From the cell containing the given text, extract its center point as (X, Y) coordinate. 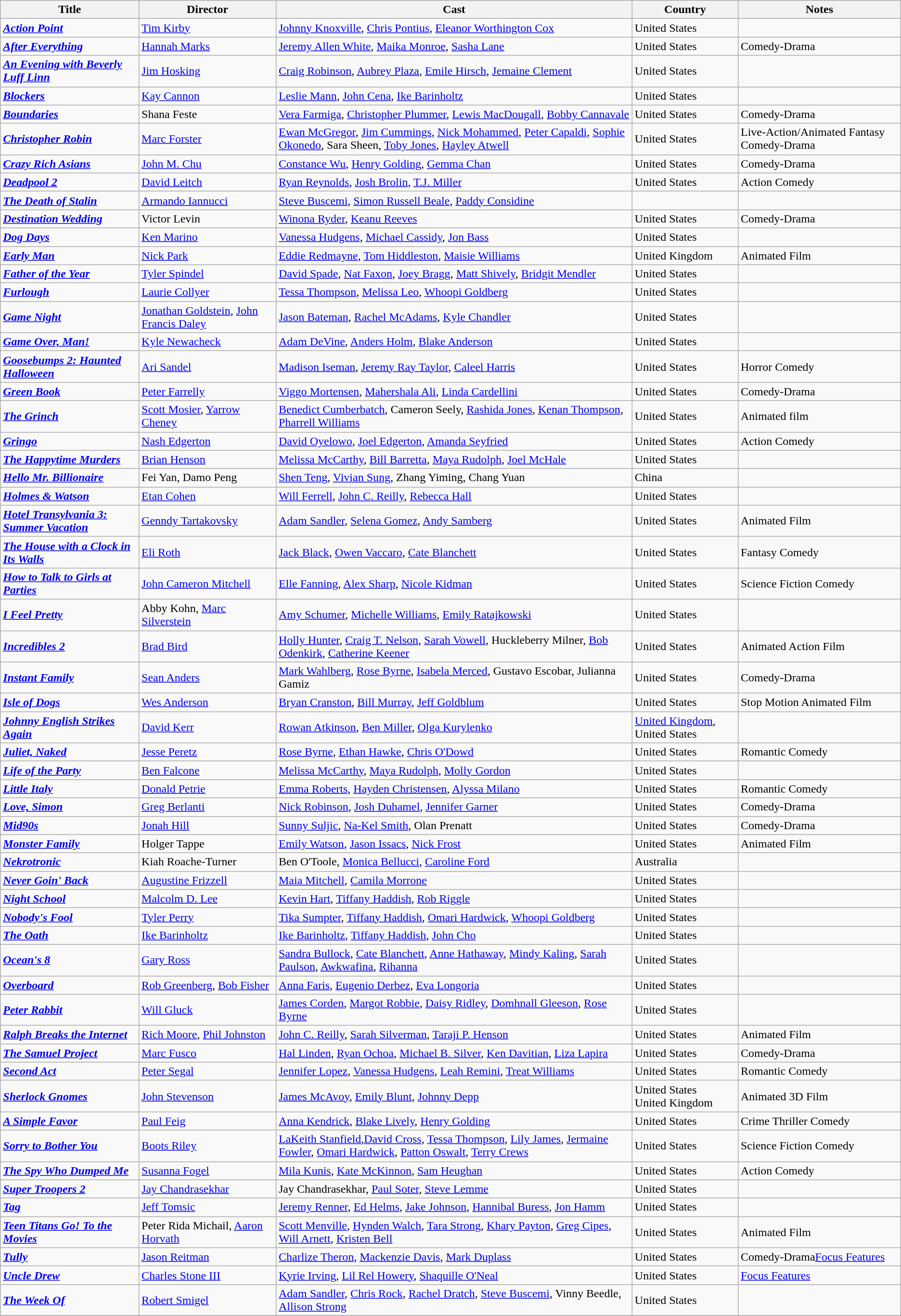
Horror Comedy (819, 367)
Tully (70, 1257)
Rowan Atkinson, Ben Miller, Olga Kurylenko (454, 727)
Sorry to Bother You (70, 1146)
Benedict Cumberbatch, Cameron Seely, Rashida Jones, Kenan Thompson, Pharrell Williams (454, 416)
United StatesUnited Kingdom (685, 1096)
Ari Sandel (208, 367)
Bryan Cranston, Bill Murray, Jeff Goldblum (454, 703)
United Kingdom, United States (685, 727)
John Cameron Mitchell (208, 584)
An Evening with Beverly Luff Linn (70, 71)
Jack Black, Owen Vaccaro, Cate Blanchett (454, 552)
David Kerr (208, 727)
David Oyelowo, Joel Edgerton, Amanda Seyfried (454, 441)
Boots Riley (208, 1146)
Hello Mr. Billionaire (70, 478)
United Kingdom (685, 256)
The Spy Who Dumped Me (70, 1171)
Peter Rabbit (70, 1010)
Brad Bird (208, 646)
Tim Kirby (208, 28)
Jason Bateman, Rachel McAdams, Kyle Chandler (454, 317)
Love, Simon (70, 807)
The Happytime Murders (70, 459)
Charlize Theron, Mackenzie Davis, Mark Duplass (454, 1257)
Mid90s (70, 825)
Eli Roth (208, 552)
Victor Levin (208, 219)
James Corden, Margot Robbie, Daisy Ridley, Domhnall Gleeson, Rose Byrne (454, 1010)
Etan Cohen (208, 496)
Susanna Fogel (208, 1171)
James McAvoy, Emily Blunt, Johnny Depp (454, 1096)
Robert Smigel (208, 1300)
Donald Petrie (208, 789)
Elle Fanning, Alex Sharp, Nicole Kidman (454, 584)
Rose Byrne, Ethan Hawke, Chris O'Dowd (454, 752)
Ryan Reynolds, Josh Brolin, T.J. Miller (454, 182)
Paul Feig (208, 1121)
Life of the Party (70, 770)
Charles Stone III (208, 1275)
Fei Yan, Damo Peng (208, 478)
Ken Marino (208, 237)
Overboard (70, 985)
After Everything (70, 46)
Will Gluck (208, 1010)
Australia (685, 862)
Emily Watson, Jason Issacs, Nick Frost (454, 844)
Adam DeVine, Anders Holm, Blake Anderson (454, 342)
Teen Titans Go! To the Movies (70, 1232)
Malcolm D. Lee (208, 899)
Second Act (70, 1071)
Shen Teng, Vivian Sung, Zhang Yiming, Chang Yuan (454, 478)
Holger Tappe (208, 844)
Crazy Rich Asians (70, 164)
Constance Wu, Henry Golding, Gemma Chan (454, 164)
Holly Hunter, Craig T. Nelson, Sarah Vowell, Huckleberry Milner, Bob Odenkirk, Catherine Keener (454, 646)
China (685, 478)
Marc Fusco (208, 1053)
Monster Family (70, 844)
Boundaries (70, 114)
Incredibles 2 (70, 646)
Jesse Peretz (208, 752)
Sunny Suljic, Na-Kel Smith, Olan Prenatt (454, 825)
Title (70, 10)
Emma Roberts, Hayden Christensen, Alyssa Milano (454, 789)
Abby Kohn, Marc Silverstein (208, 614)
Rob Greenberg, Bob Fisher (208, 985)
Vera Farmiga, Christopher Plummer, Lewis MacDougall, Bobby Cannavale (454, 114)
Green Book (70, 391)
Anna Kendrick, Blake Lively, Henry Golding (454, 1121)
Rich Moore, Phil Johnston (208, 1035)
I Feel Pretty (70, 614)
Nick Robinson, Josh Duhamel, Jennifer Garner (454, 807)
Tyler Perry (208, 917)
Peter Rida Michail, Aaron Horvath (208, 1232)
Armando Iannucci (208, 200)
Stop Motion Animated Film (819, 703)
Melissa McCarthy, Bill Barretta, Maya Rudolph, Joel McHale (454, 459)
Notes (819, 10)
Ewan McGregor, Jim Cummings, Nick Mohammed, Peter Capaldi, Sophie Okonedo, Sara Sheen, Toby Jones, Hayley Atwell (454, 139)
Craig Robinson, Aubrey Plaza, Emile Hirsch, Jemaine Clement (454, 71)
Dog Days (70, 237)
Tessa Thompson, Melissa Leo, Whoopi Goldberg (454, 292)
Goosebumps 2: Haunted Halloween (70, 367)
Maia Mitchell, Camila Morrone (454, 880)
Kay Cannon (208, 96)
Never Goin' Back (70, 880)
Ocean's 8 (70, 960)
Scott Menville, Hynden Walch, Tara Strong, Khary Payton, Greg Cipes, Will Arnett, Kristen Bell (454, 1232)
Hal Linden, Ryan Ochoa, Michael B. Silver, Ken Davitian, Liza Lapira (454, 1053)
Jim Hosking (208, 71)
Night School (70, 899)
Melissa McCarthy, Maya Rudolph, Molly Gordon (454, 770)
Live-Action/Animated Fantasy Comedy-Drama (819, 139)
Tag (70, 1207)
Animated 3D Film (819, 1096)
Steve Buscemi, Simon Russell Beale, Paddy Considine (454, 200)
The Week Of (70, 1300)
Augustine Frizzell (208, 880)
Early Man (70, 256)
Hannah Marks (208, 46)
Deadpool 2 (70, 182)
John C. Reilly, Sarah Silverman, Taraji P. Henson (454, 1035)
Animated film (819, 416)
Nekrotronic (70, 862)
Country (685, 10)
Jay Chandrasekhar, Paul Soter, Steve Lemme (454, 1189)
The Death of Stalin (70, 200)
Ike Barinholtz (208, 935)
Fantasy Comedy (819, 552)
How to Talk to Girls at Parties (70, 584)
David Spade, Nat Faxon, Joey Bragg, Matt Shively, Bridgit Mendler (454, 274)
Ralph Breaks the Internet (70, 1035)
Viggo Mortensen, Mahershala Ali, Linda Cardellini (454, 391)
Adam Sandler, Selena Gomez, Andy Samberg (454, 521)
Gary Ross (208, 960)
Game Night (70, 317)
Cast (454, 10)
Nash Edgerton (208, 441)
Eddie Redmayne, Tom Hiddleston, Maisie Williams (454, 256)
Christopher Robin (70, 139)
Greg Berlanti (208, 807)
Madison Iseman, Jeremy Ray Taylor, Caleel Harris (454, 367)
Jonah Hill (208, 825)
Jeremy Renner, Ed Helms, Jake Johnson, Hannibal Buress, Jon Hamm (454, 1207)
Johnny English Strikes Again (70, 727)
David Leitch (208, 182)
Jay Chandrasekhar (208, 1189)
Isle of Dogs (70, 703)
The Oath (70, 935)
Animated Action Film (819, 646)
Will Ferrell, John C. Reilly, Rebecca Hall (454, 496)
Game Over, Man! (70, 342)
Wes Anderson (208, 703)
Action Point (70, 28)
Comedy-DramaFocus Features (819, 1257)
Jason Reitman (208, 1257)
Sandra Bullock, Cate Blanchett, Anne Hathaway, Mindy Kaling, Sarah Paulson, Awkwafina, Rihanna (454, 960)
Jennifer Lopez, Vanessa Hudgens, Leah Remini, Treat Williams (454, 1071)
Furlough (70, 292)
Sherlock Gnomes (70, 1096)
Nick Park (208, 256)
Ben O'Toole, Monica Bellucci, Caroline Ford (454, 862)
Kiah Roache-Turner (208, 862)
Destination Wedding (70, 219)
A Simple Favor (70, 1121)
Leslie Mann, John Cena, Ike Barinholtz (454, 96)
Peter Segal (208, 1071)
Super Troopers 2 (70, 1189)
Director (208, 10)
Tika Sumpter, Tiffany Haddish, Omari Hardwick, Whoopi Goldberg (454, 917)
Winona Ryder, Keanu Reeves (454, 219)
Sean Anders (208, 678)
John Stevenson (208, 1096)
The Samuel Project (70, 1053)
The Grinch (70, 416)
Holmes & Watson (70, 496)
Kyle Newacheck (208, 342)
Kevin Hart, Tiffany Haddish, Rob Riggle (454, 899)
LaKeith Stanfield,David Cross, Tessa Thompson, Lily James, Jermaine Fowler, Omari Hardwick, Patton Oswalt, Terry Crews (454, 1146)
Instant Family (70, 678)
Gringo (70, 441)
The House with a Clock in Its Walls (70, 552)
Ike Barinholtz, Tiffany Haddish, John Cho (454, 935)
Juliet, Naked (70, 752)
Ben Falcone (208, 770)
Crime Thriller Comedy (819, 1121)
Kyrie Irving, Lil Rel Howery, Shaquille O'Neal (454, 1275)
Brian Henson (208, 459)
Mark Wahlberg, Rose Byrne, Isabela Merced, Gustavo Escobar, Julianna Gamiz (454, 678)
Marc Forster (208, 139)
Anna Faris, Eugenio Derbez, Eva Longoria (454, 985)
Scott Mosier, Yarrow Cheney (208, 416)
Jeremy Allen White, Maika Monroe, Sasha Lane (454, 46)
Jeff Tomsic (208, 1207)
Jonathan Goldstein, John Francis Daley (208, 317)
Amy Schumer, Michelle Williams, Emily Ratajkowski (454, 614)
Vanessa Hudgens, Michael Cassidy, Jon Bass (454, 237)
Blockers (70, 96)
Hotel Transylvania 3: Summer Vacation (70, 521)
Father of the Year (70, 274)
Uncle Drew (70, 1275)
Johnny Knoxville, Chris Pontius, Eleanor Worthington Cox (454, 28)
Laurie Collyer (208, 292)
Shana Feste (208, 114)
Peter Farrelly (208, 391)
John M. Chu (208, 164)
Little Italy (70, 789)
Genndy Tartakovsky (208, 521)
Adam Sandler, Chris Rock, Rachel Dratch, Steve Buscemi, Vinny Beedle, Allison Strong (454, 1300)
Tyler Spindel (208, 274)
Mila Kunis, Kate McKinnon, Sam Heughan (454, 1171)
Focus Features (819, 1275)
Nobody's Fool (70, 917)
